Find where the given text appears and provide that cell's center as (x, y) coordinate. 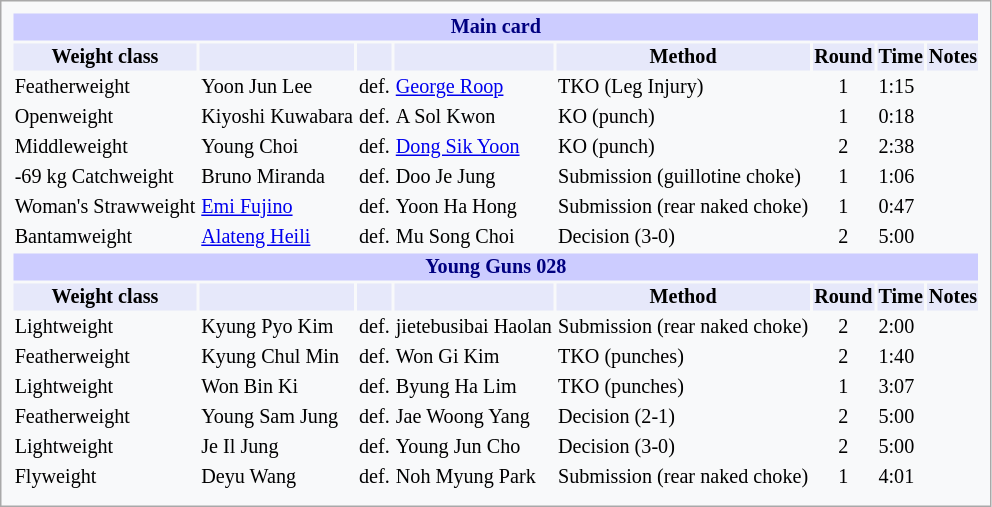
Main card (496, 26)
Kyung Chul Min (278, 356)
jietebusibai Haolan (474, 326)
Won Gi Kim (474, 356)
Decision (2-1) (682, 416)
Mu Song Choi (474, 236)
Yoon Jun Lee (278, 86)
Woman's Strawweight (105, 206)
4:01 (900, 476)
Dong Sik Yoon (474, 146)
Jae Woong Yang (474, 416)
2:38 (900, 146)
1:40 (900, 356)
1:15 (900, 86)
Alateng Heili (278, 236)
Young Guns 028 (496, 266)
Deyu Wang (278, 476)
1:06 (900, 176)
Young Jun Cho (474, 446)
3:07 (900, 386)
Young Choi (278, 146)
0:18 (900, 116)
Doo Je Jung (474, 176)
2:00 (900, 326)
Young Sam Jung (278, 416)
Bruno Miranda (278, 176)
Openweight (105, 116)
A Sol Kwon (474, 116)
Flyweight (105, 476)
George Roop (474, 86)
Submission (guillotine choke) (682, 176)
Noh Myung Park (474, 476)
Yoon Ha Hong (474, 206)
Kyung Pyo Kim (278, 326)
Won Bin Ki (278, 386)
Byung Ha Lim (474, 386)
Middleweight (105, 146)
0:47 (900, 206)
-69 kg Catchweight (105, 176)
Bantamweight (105, 236)
TKO (Leg Injury) (682, 86)
Kiyoshi Kuwabara (278, 116)
Je Il Jung (278, 446)
Emi Fujino (278, 206)
